Search for the cell housing the specified text and yield its [X, Y] center coordinate. 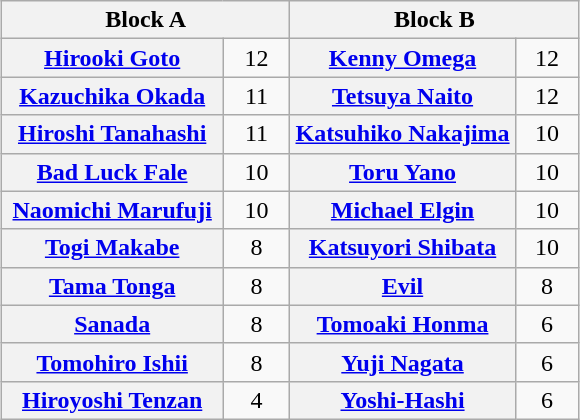
Tetsuya Naito [402, 96]
Hirooki Goto [112, 58]
Togi Makabe [112, 248]
Hiroyoshi Tenzan [112, 400]
Michael Elgin [402, 210]
Sanada [112, 324]
Katsuyori Shibata [402, 248]
Kazuchika Okada [112, 96]
Tomohiro Ishii [112, 362]
4 [256, 400]
Yoshi-Hashi [402, 400]
Naomichi Marufuji [112, 210]
Tama Tonga [112, 286]
Bad Luck Fale [112, 172]
Katsuhiko Nakajima [402, 134]
Evil [402, 286]
Toru Yano [402, 172]
Tomoaki Honma [402, 324]
Yuji Nagata [402, 362]
Block B [434, 20]
Hiroshi Tanahashi [112, 134]
Kenny Omega [402, 58]
Block A [146, 20]
